From the cell containing the given text, extract its center point as [X, Y] coordinate. 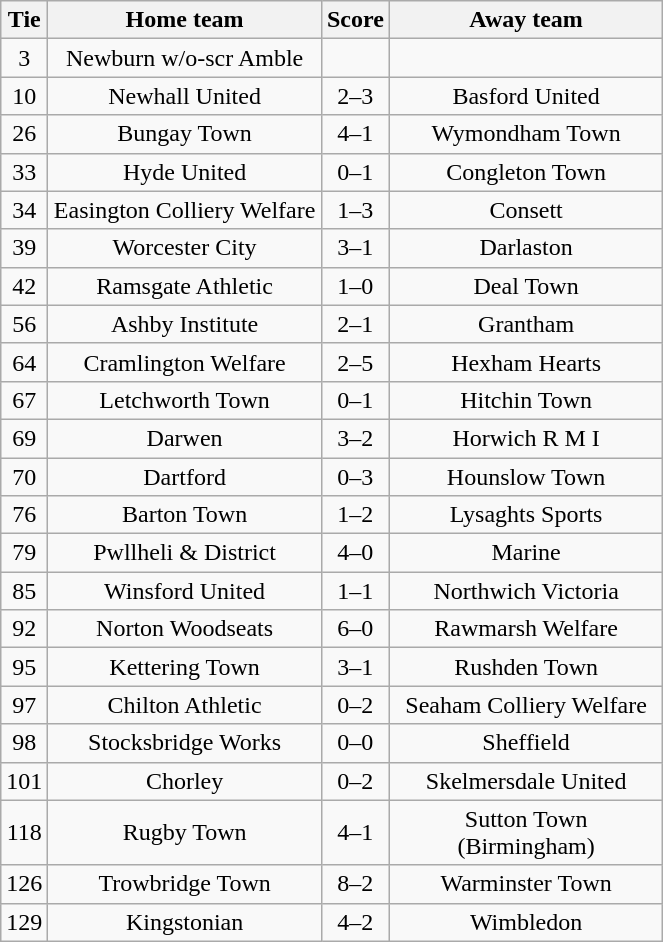
Worcester City [185, 248]
Trowbridge Town [185, 884]
Chorley [185, 781]
Rugby Town [185, 832]
Northwich Victoria [526, 591]
Hyde United [185, 172]
Norton Woodseats [185, 629]
56 [24, 324]
85 [24, 591]
0–0 [355, 743]
Newburn w/o-scr Amble [185, 58]
Letchworth Town [185, 400]
1–2 [355, 515]
79 [24, 553]
Kingstonian [185, 922]
64 [24, 362]
Ramsgate Athletic [185, 286]
Rushden Town [526, 667]
70 [24, 477]
2–3 [355, 96]
Away team [526, 20]
Marine [526, 553]
Seaham Colliery Welfare [526, 705]
Darwen [185, 438]
Winsford United [185, 591]
Deal Town [526, 286]
Hexham Hearts [526, 362]
Sutton Town (Birmingham) [526, 832]
Congleton Town [526, 172]
92 [24, 629]
Lysaghts Sports [526, 515]
Wymondham Town [526, 134]
Ashby Institute [185, 324]
69 [24, 438]
4–0 [355, 553]
Cramlington Welfare [185, 362]
1–0 [355, 286]
Chilton Athletic [185, 705]
129 [24, 922]
Sheffield [526, 743]
67 [24, 400]
Bungay Town [185, 134]
Darlaston [526, 248]
6–0 [355, 629]
Consett [526, 210]
95 [24, 667]
3 [24, 58]
Grantham [526, 324]
126 [24, 884]
Basford United [526, 96]
10 [24, 96]
Newhall United [185, 96]
Pwllheli & District [185, 553]
98 [24, 743]
Home team [185, 20]
1–3 [355, 210]
Barton Town [185, 515]
Hounslow Town [526, 477]
101 [24, 781]
Horwich R M I [526, 438]
3–2 [355, 438]
2–1 [355, 324]
8–2 [355, 884]
Stocksbridge Works [185, 743]
42 [24, 286]
Easington Colliery Welfare [185, 210]
33 [24, 172]
97 [24, 705]
2–5 [355, 362]
34 [24, 210]
Tie [24, 20]
76 [24, 515]
Skelmersdale United [526, 781]
Warminster Town [526, 884]
Hitchin Town [526, 400]
Score [355, 20]
4–2 [355, 922]
Kettering Town [185, 667]
Dartford [185, 477]
Rawmarsh Welfare [526, 629]
Wimbledon [526, 922]
1–1 [355, 591]
26 [24, 134]
39 [24, 248]
0–3 [355, 477]
118 [24, 832]
